Capture the cell that displays the provided text and extract its (X, Y) central coordinate. 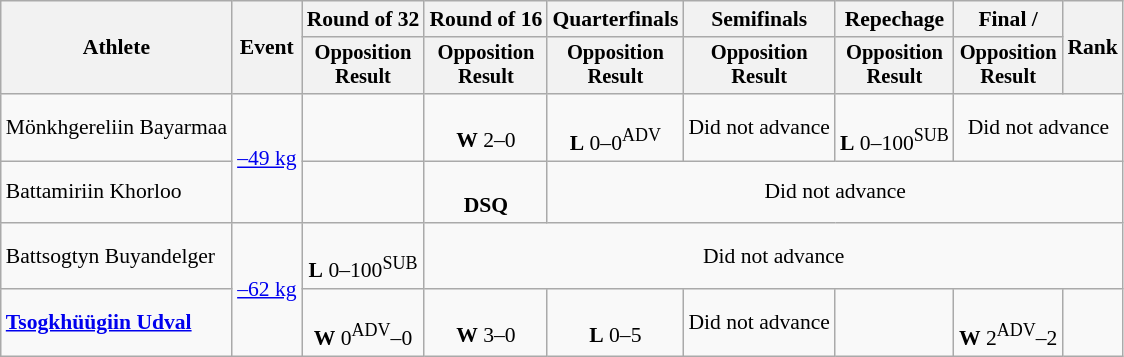
–49 kg (266, 158)
Round of 16 (486, 19)
W 2ADV–2 (1008, 322)
Tsogkhüügiin Udval (116, 322)
Quarterfinals (615, 19)
Rank (1092, 48)
L 0–5 (615, 322)
Round of 32 (364, 19)
Battsogtyn Buyandelger (116, 256)
W 3–0 (486, 322)
Final / (1008, 19)
W 0ADV–0 (364, 322)
Event (266, 48)
Mönkhgereliin Bayarmaa (116, 128)
–62 kg (266, 289)
Semifinals (759, 19)
Repechage (894, 19)
W 2–0 (486, 128)
DSQ (486, 192)
L 0–0ADV (615, 128)
Battamiriin Khorloo (116, 192)
Athlete (116, 48)
